For the text-containing cell, return its midpoint in [x, y] coordinate format. 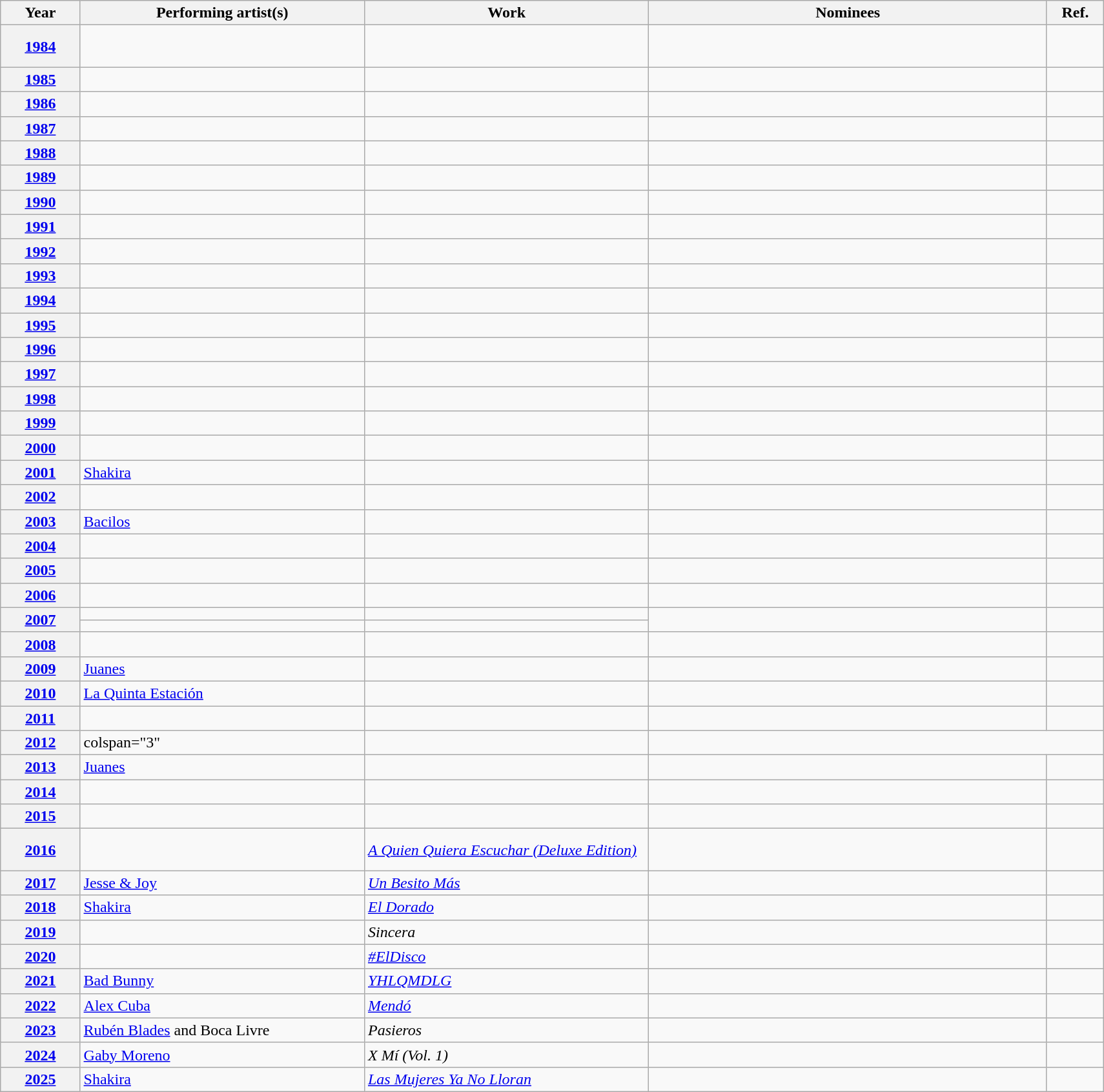
1994 [40, 300]
Performing artist(s) [222, 13]
1995 [40, 325]
2021 [40, 981]
2019 [40, 932]
1996 [40, 350]
1989 [40, 177]
Work [506, 13]
2016 [40, 849]
Year [40, 13]
X Mí (Vol. 1) [506, 1055]
2000 [40, 448]
2018 [40, 907]
2009 [40, 669]
2015 [40, 816]
2014 [40, 792]
La Quinta Estación [222, 693]
2023 [40, 1030]
colspan="3" [222, 743]
2010 [40, 693]
#ElDisco [506, 956]
1997 [40, 374]
2020 [40, 956]
2004 [40, 546]
Un Besito Más [506, 883]
1999 [40, 423]
2007 [40, 620]
1991 [40, 227]
Nominees [848, 13]
Las Mujeres Ya No Lloran [506, 1079]
2024 [40, 1055]
Mendó [506, 1006]
Ref. [1075, 13]
1988 [40, 153]
1992 [40, 251]
1998 [40, 399]
1985 [40, 79]
2022 [40, 1006]
2008 [40, 644]
1984 [40, 46]
2017 [40, 883]
Jesse & Joy [222, 883]
2002 [40, 497]
Rubén Blades and Boca Livre [222, 1030]
A Quien Quiera Escuchar (Deluxe Edition) [506, 849]
El Dorado [506, 907]
2003 [40, 521]
2001 [40, 472]
2025 [40, 1079]
2013 [40, 767]
Sincera [506, 932]
1987 [40, 128]
Bad Bunny [222, 981]
2006 [40, 595]
2012 [40, 743]
Bacilos [222, 521]
Pasieros [506, 1030]
1993 [40, 276]
1990 [40, 202]
1986 [40, 104]
2005 [40, 571]
Gaby Moreno [222, 1055]
Alex Cuba [222, 1006]
YHLQMDLG [506, 981]
2011 [40, 718]
